Capture the cell that displays the provided text and extract its [X, Y] central coordinate. 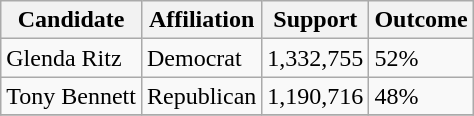
1,332,755 [316, 58]
Outcome [421, 20]
Tony Bennett [72, 96]
Support [316, 20]
48% [421, 96]
Affiliation [201, 20]
Glenda Ritz [72, 58]
Democrat [201, 58]
Republican [201, 96]
1,190,716 [316, 96]
Candidate [72, 20]
52% [421, 58]
